Pinpoint the cell where the given text exists, returning its (x, y) midpoint coordinate. 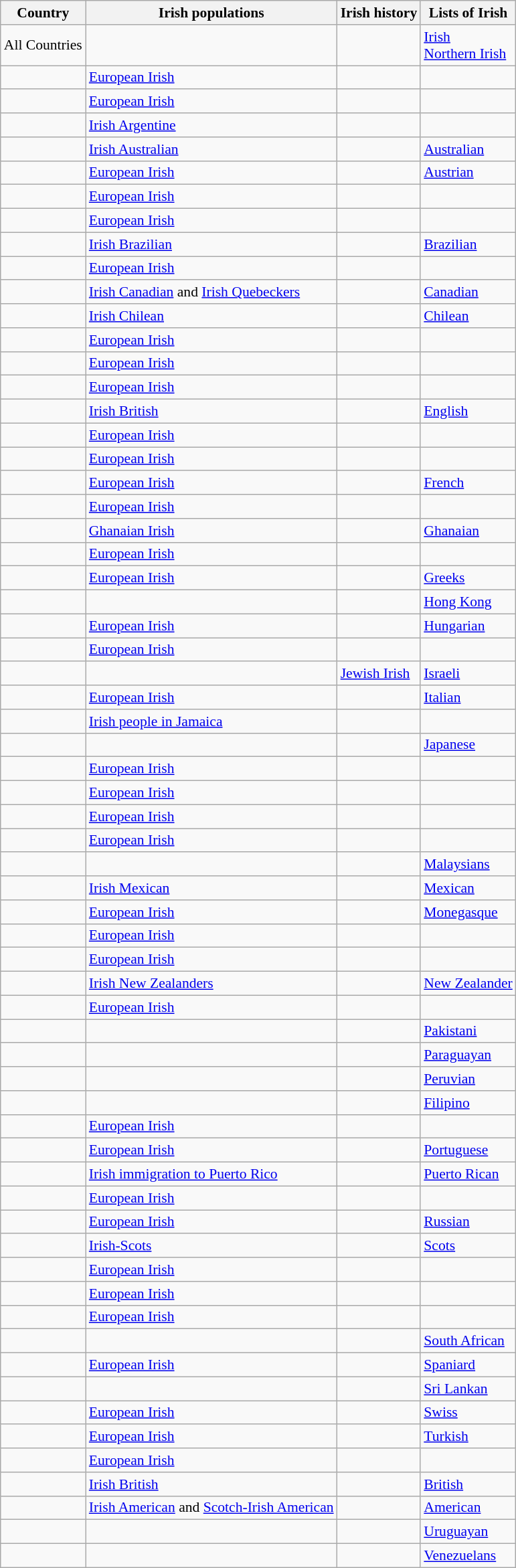
Portuguese (468, 1150)
Venezuelans (468, 1556)
Brazilian (468, 244)
Irish immigration to Puerto Rico (211, 1174)
Italian (468, 697)
American (468, 1508)
Chilean (468, 316)
French (468, 483)
Monegasque (468, 912)
Hong Kong (468, 602)
Swiss (468, 1413)
Pakistani (468, 1031)
British (468, 1484)
Mexican (468, 888)
South African (468, 1341)
Irish Chilean (211, 316)
Irish American and Scotch-Irish American (211, 1508)
Malaysians (468, 865)
Irish Australian (211, 149)
IrishNorthern Irish (468, 46)
Hungarian (468, 626)
Ghanaian Irish (211, 531)
Spaniard (468, 1365)
All Countries (43, 46)
Puerto Rican (468, 1174)
Irish-Scots (211, 1246)
Peruvian (468, 1079)
Irish populations (211, 13)
Country (43, 13)
Lists of Irish (468, 13)
Uruguayan (468, 1532)
Greeks (468, 578)
New Zealander (468, 984)
Australian (468, 149)
Austrian (468, 173)
Irish Argentine (211, 125)
Japanese (468, 745)
Scots (468, 1246)
Canadian (468, 292)
Jewish Irish (379, 674)
Israeli (468, 674)
Irish history (379, 13)
Irish Mexican (211, 888)
English (468, 412)
Turkish (468, 1437)
Ghanaian (468, 531)
Russian (468, 1222)
Irish people in Jamaica (211, 721)
Paraguayan (468, 1055)
Irish Brazilian (211, 244)
Irish Canadian and Irish Quebeckers (211, 292)
Filipino (468, 1103)
Sri Lankan (468, 1389)
Irish New Zealanders (211, 984)
